Search for the cell housing the specified text and yield its (x, y) center coordinate. 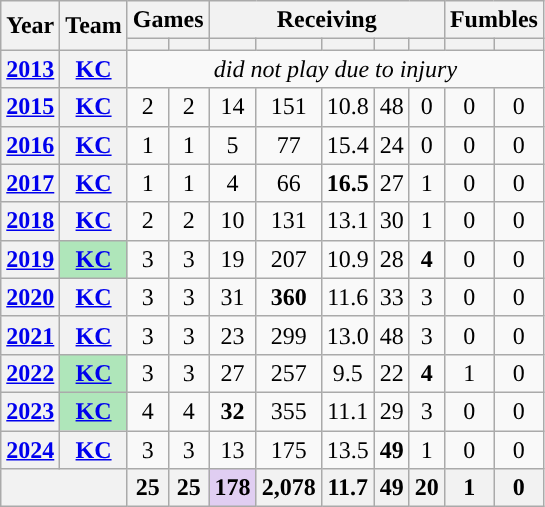
10.8 (348, 107)
19 (232, 259)
178 (232, 488)
2019 (30, 259)
2015 (30, 107)
11.7 (348, 488)
22 (392, 373)
131 (288, 221)
32 (232, 411)
Games (168, 20)
31 (232, 297)
2023 (30, 411)
16.5 (348, 183)
14 (232, 107)
2021 (30, 335)
207 (288, 259)
66 (288, 183)
2013 (30, 69)
29 (392, 411)
Fumbles (494, 20)
257 (288, 373)
30 (392, 221)
15.4 (348, 145)
13 (232, 449)
13.0 (348, 335)
360 (288, 297)
28 (392, 259)
Receiving (326, 20)
2020 (30, 297)
13.1 (348, 221)
33 (392, 297)
Team (94, 26)
2,078 (288, 488)
23 (232, 335)
Year (30, 26)
2018 (30, 221)
11.1 (348, 411)
175 (288, 449)
2024 (30, 449)
11.6 (348, 297)
9.5 (348, 373)
24 (392, 145)
2016 (30, 145)
151 (288, 107)
299 (288, 335)
5 (232, 145)
2017 (30, 183)
13.5 (348, 449)
20 (426, 488)
355 (288, 411)
did not play due to injury (335, 69)
77 (288, 145)
10 (232, 221)
10.9 (348, 259)
2022 (30, 373)
